Detect which cell encompasses the target text, then output its [x, y] center coordinate. 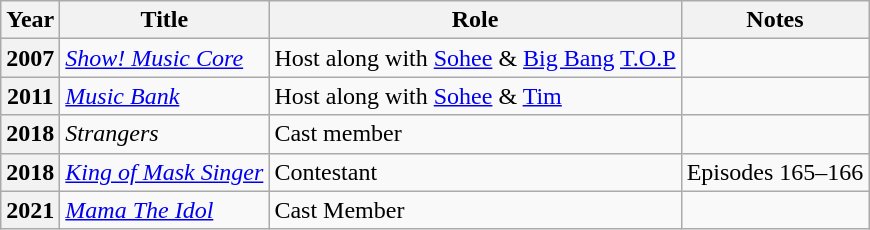
Cast member [475, 134]
2021 [30, 210]
Notes [775, 20]
Mama The Idol [164, 210]
Strangers [164, 134]
2011 [30, 96]
Show! Music Core [164, 58]
2007 [30, 58]
King of Mask Singer [164, 172]
Contestant [475, 172]
Host along with Sohee & Tim [475, 96]
Music Bank [164, 96]
Cast Member [475, 210]
Role [475, 20]
Year [30, 20]
Title [164, 20]
Episodes 165–166 [775, 172]
Host along with Sohee & Big Bang T.O.P [475, 58]
